Search for the cell housing the specified text and yield its [x, y] center coordinate. 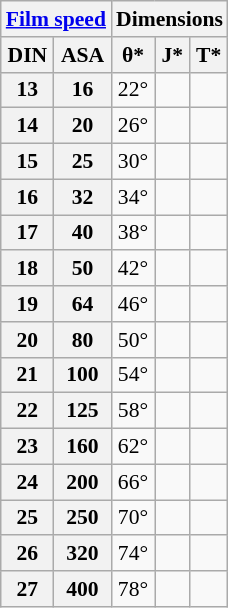
78° [133, 589]
21 [28, 375]
70° [133, 518]
19 [28, 304]
160 [82, 447]
24 [28, 482]
100 [82, 375]
22 [28, 411]
T* [208, 55]
64 [82, 304]
34° [133, 197]
200 [82, 482]
23 [28, 447]
30° [133, 162]
18 [28, 269]
ASA [82, 55]
62° [133, 447]
250 [82, 518]
40 [82, 233]
74° [133, 554]
46° [133, 304]
50 [82, 269]
400 [82, 589]
50° [133, 340]
42° [133, 269]
14 [28, 126]
Dimensions [170, 19]
27 [28, 589]
DIN [28, 55]
320 [82, 554]
58° [133, 411]
125 [82, 411]
15 [28, 162]
17 [28, 233]
22° [133, 90]
38° [133, 233]
66° [133, 482]
13 [28, 90]
80 [82, 340]
54° [133, 375]
26 [28, 554]
26° [133, 126]
J* [172, 55]
θ* [133, 55]
32 [82, 197]
Film speed [56, 19]
